Locate the cell with the specified text and output its (x, y) center coordinate. 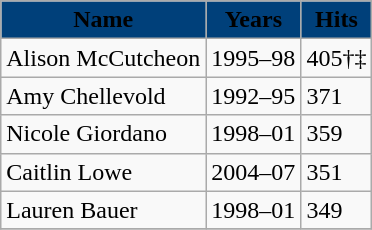
Years (254, 20)
Name (104, 20)
351 (336, 172)
Hits (336, 20)
Amy Chellevold (104, 96)
2004–07 (254, 172)
Lauren Bauer (104, 210)
349 (336, 210)
Caitlin Lowe (104, 172)
Alison McCutcheon (104, 58)
405†‡ (336, 58)
1995–98 (254, 58)
1992–95 (254, 96)
371 (336, 96)
359 (336, 134)
Nicole Giordano (104, 134)
